Find where the given text appears and provide that cell's center as (X, Y) coordinate. 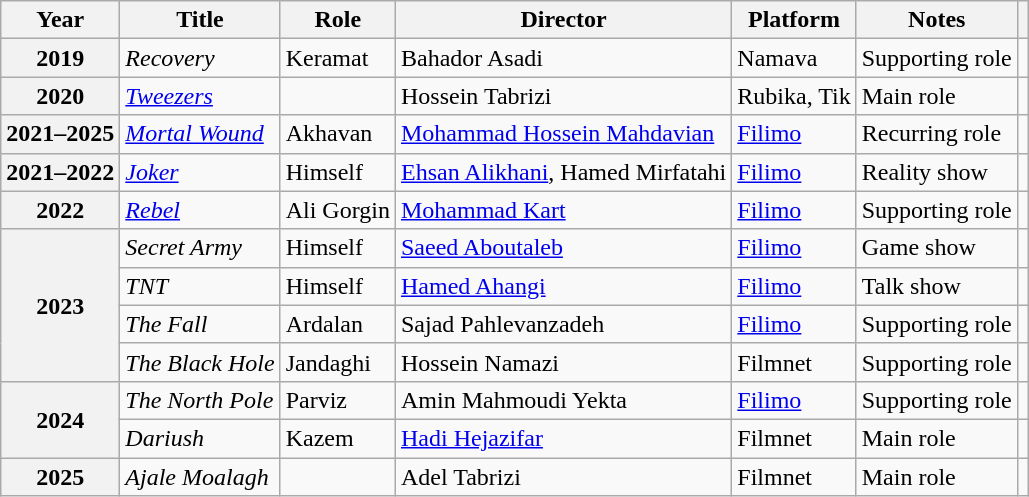
Mohammad Hossein Mahdavian (563, 134)
Notes (936, 20)
2019 (60, 58)
Namava (794, 58)
Amin Mahmoudi Yekta (563, 400)
2025 (60, 477)
Bahador Asadi (563, 58)
Talk show (936, 286)
Ajale Moalagh (200, 477)
TNT (200, 286)
Director (563, 20)
Ardalan (338, 324)
Hadi Hejazifar (563, 438)
The North Pole (200, 400)
Parviz (338, 400)
Mortal Wound (200, 134)
2020 (60, 96)
Hossein Namazi (563, 362)
2021–2022 (60, 172)
Platform (794, 20)
2024 (60, 419)
Reality show (936, 172)
Tweezers (200, 96)
The Fall (200, 324)
The Black Hole (200, 362)
Recurring role (936, 134)
Secret Army (200, 248)
Keramat (338, 58)
Adel Tabrizi (563, 477)
Dariush (200, 438)
2023 (60, 305)
Year (60, 20)
Saeed Aboutaleb (563, 248)
Kazem (338, 438)
Mohammad Kart (563, 210)
2021–2025 (60, 134)
Role (338, 20)
Ehsan Alikhani, Hamed Mirfatahi (563, 172)
Sajad Pahlevanzadeh (563, 324)
Game show (936, 248)
2022 (60, 210)
Rubika, Tik (794, 96)
Title (200, 20)
Hamed Ahangi (563, 286)
Jandaghi (338, 362)
Akhavan (338, 134)
Hossein Tabrizi (563, 96)
Rebel (200, 210)
Recovery (200, 58)
Joker (200, 172)
Ali Gorgin (338, 210)
